Search for the cell housing the specified text and yield its [X, Y] center coordinate. 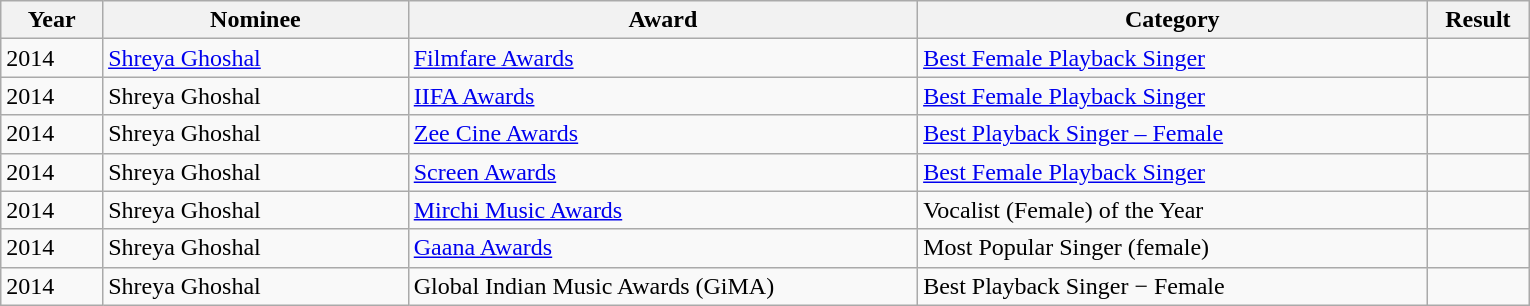
Result [1478, 20]
Mirchi Music Awards [662, 210]
Category [1172, 20]
Gaana Awards [662, 248]
Best Playback Singer – Female [1172, 134]
Vocalist (Female) of the Year [1172, 210]
Most Popular Singer (female) [1172, 248]
Nominee [256, 20]
Screen Awards [662, 172]
IIFA Awards [662, 96]
Zee Cine Awards [662, 134]
Filmfare Awards [662, 58]
Year [52, 20]
Best Playback Singer − Female [1172, 286]
Award [662, 20]
Global Indian Music Awards (GiMA) [662, 286]
